Determine the (x, y) coordinate at the center of the cell enclosing the given text.  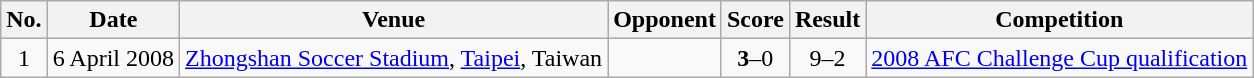
Result (827, 20)
Venue (394, 20)
Date (113, 20)
Zhongshan Soccer Stadium, Taipei, Taiwan (394, 58)
Score (755, 20)
No. (24, 20)
1 (24, 58)
Opponent (665, 20)
2008 AFC Challenge Cup qualification (1060, 58)
9–2 (827, 58)
6 April 2008 (113, 58)
Competition (1060, 20)
3–0 (755, 58)
